From the cell containing the given text, extract its center point as [X, Y] coordinate. 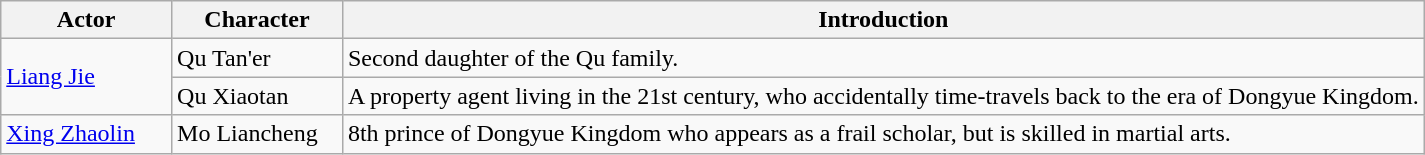
Introduction [883, 20]
Qu Tan'er [258, 58]
A property agent living in the 21st century, who accidentally time-travels back to the era of Dongyue Kingdom. [883, 96]
Character [258, 20]
Actor [86, 20]
Mo Liancheng [258, 134]
Qu Xiaotan [258, 96]
Liang Jie [86, 77]
8th prince of Dongyue Kingdom who appears as a frail scholar, but is skilled in martial arts. [883, 134]
Second daughter of the Qu family. [883, 58]
Xing Zhaolin [86, 134]
